Locate the cell with the specified text and output its (x, y) center coordinate. 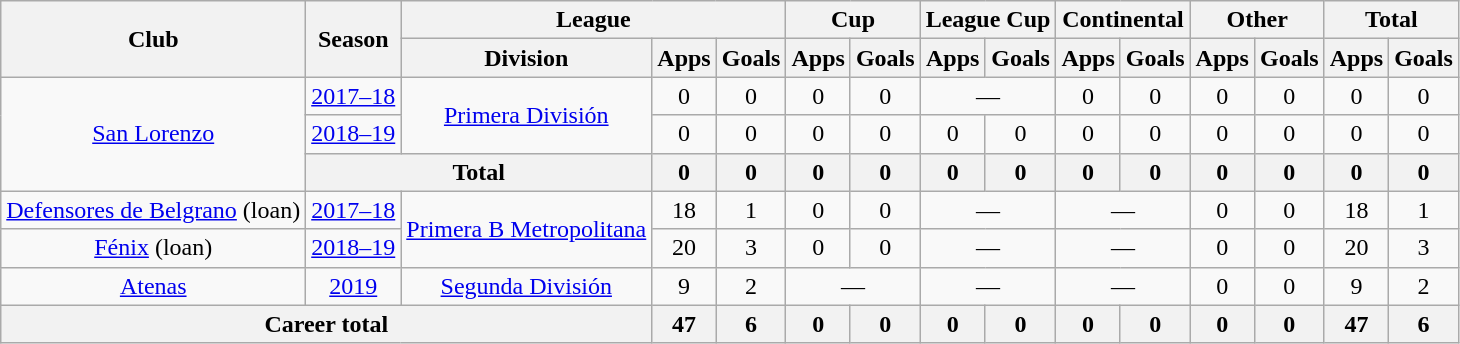
Atenas (154, 286)
Career total (326, 324)
Fénix (loan) (154, 248)
Continental (1123, 20)
Division (526, 58)
Season (354, 39)
Defensores de Belgrano (loan) (154, 210)
San Lorenzo (154, 134)
League Cup (988, 20)
Primera B Metropolitana (526, 229)
Segunda División (526, 286)
Other (1257, 20)
Primera División (526, 115)
2019 (354, 286)
Club (154, 39)
Cup (853, 20)
League (594, 20)
